Identify which cell holds the provided text, then report its (X, Y) central coordinate. 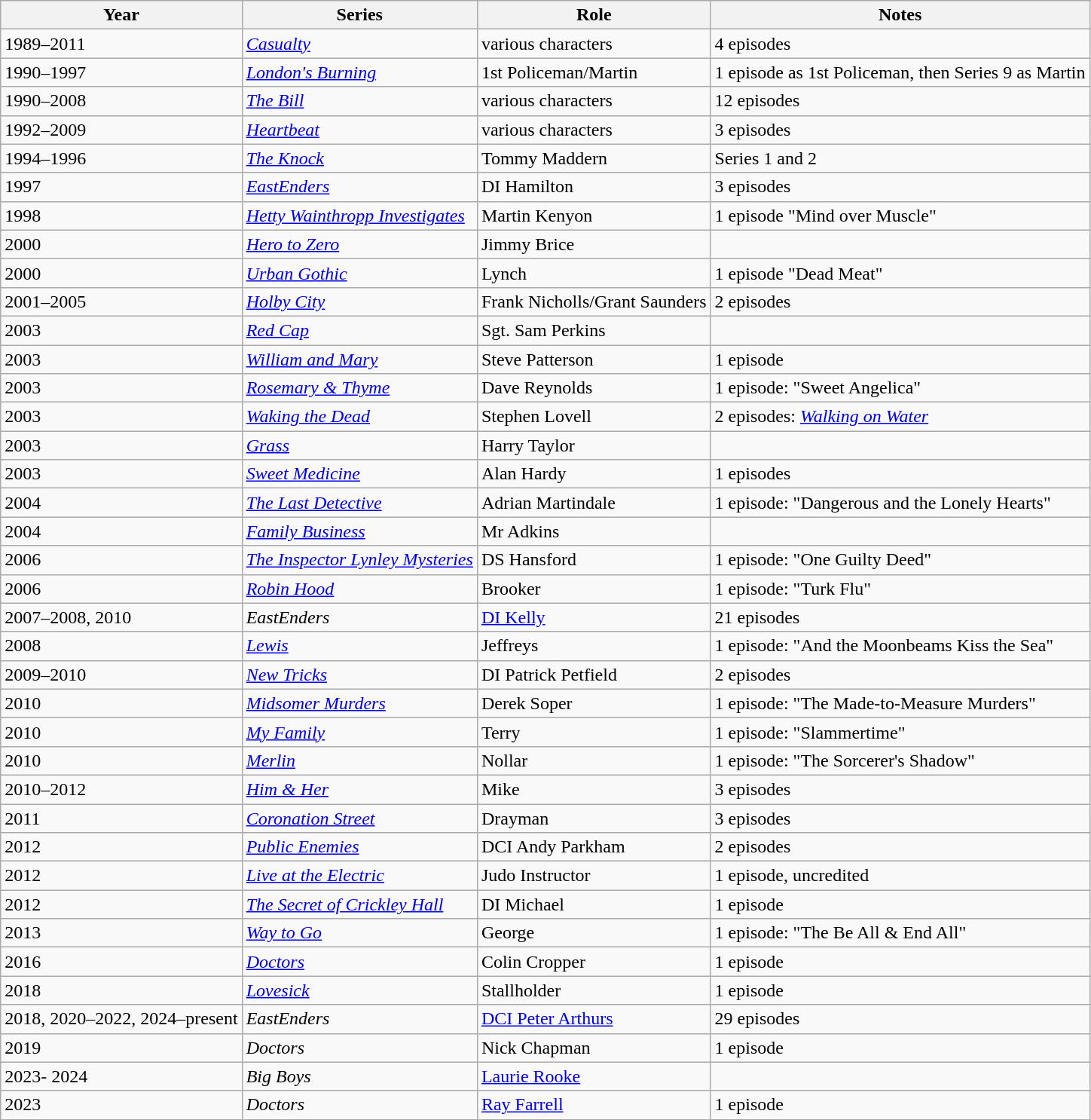
2013 (121, 933)
The Bill (359, 101)
1 episodes (900, 474)
Steve Patterson (594, 360)
1 episode: "Dangerous and the Lonely Hearts" (900, 503)
DI Hamilton (594, 187)
1990–1997 (121, 72)
Stallholder (594, 990)
Colin Cropper (594, 962)
1st Policeman/Martin (594, 72)
Derek Soper (594, 703)
DS Hansford (594, 560)
Midsomer Murders (359, 703)
Big Boys (359, 1076)
DCI Andy Parkham (594, 847)
Laurie Rooke (594, 1076)
Hero to Zero (359, 244)
Drayman (594, 818)
Mr Adkins (594, 531)
2016 (121, 962)
London's Burning (359, 72)
Adrian Martindale (594, 503)
Robin Hood (359, 589)
Year (121, 15)
DCI Peter Arthurs (594, 1019)
1998 (121, 216)
Grass (359, 445)
Nollar (594, 760)
Brooker (594, 589)
1 episode "Dead Meat" (900, 273)
Lovesick (359, 990)
2001–2005 (121, 301)
Series 1 and 2 (900, 158)
1 episode: "One Guilty Deed" (900, 560)
1 episode, uncredited (900, 876)
2018, 2020–2022, 2024–present (121, 1019)
1 episode as 1st Policeman, then Series 9 as Martin (900, 72)
2019 (121, 1048)
Dave Reynolds (594, 388)
Frank Nicholls/Grant Saunders (594, 301)
Rosemary & Thyme (359, 388)
The Last Detective (359, 503)
2023 (121, 1105)
2011 (121, 818)
1 episode: "Sweet Angelica" (900, 388)
Public Enemies (359, 847)
1992–2009 (121, 130)
Waking the Dead (359, 417)
1 episode: "The Sorcerer's Shadow" (900, 760)
Way to Go (359, 933)
Terry (594, 732)
New Tricks (359, 675)
Urban Gothic (359, 273)
2018 (121, 990)
The Knock (359, 158)
My Family (359, 732)
The Secret of Crickley Hall (359, 904)
1994–1996 (121, 158)
21 episodes (900, 617)
Him & Her (359, 789)
1 episode: "Turk Flu" (900, 589)
2007–2008, 2010 (121, 617)
4 episodes (900, 44)
1990–2008 (121, 101)
Sweet Medicine (359, 474)
William and Mary (359, 360)
Stephen Lovell (594, 417)
1 episode: "The Be All & End All" (900, 933)
29 episodes (900, 1019)
Casualty (359, 44)
Family Business (359, 531)
1 episode: "And the Moonbeams Kiss the Sea" (900, 646)
Martin Kenyon (594, 216)
2008 (121, 646)
2 episodes: Walking on Water (900, 417)
Judo Instructor (594, 876)
Merlin (359, 760)
Red Cap (359, 330)
1989–2011 (121, 44)
Lewis (359, 646)
Notes (900, 15)
Mike (594, 789)
2009–2010 (121, 675)
DI Michael (594, 904)
Hetty Wainthropp Investigates (359, 216)
1 episode: "Slammertime" (900, 732)
1 episode: "The Made-to-Measure Murders" (900, 703)
Alan Hardy (594, 474)
Heartbeat (359, 130)
Live at the Electric (359, 876)
Ray Farrell (594, 1105)
Harry Taylor (594, 445)
Jimmy Brice (594, 244)
Holby City (359, 301)
DI Kelly (594, 617)
1997 (121, 187)
2010–2012 (121, 789)
Jeffreys (594, 646)
1 episode "Mind over Muscle" (900, 216)
Sgt. Sam Perkins (594, 330)
George (594, 933)
The Inspector Lynley Mysteries (359, 560)
Coronation Street (359, 818)
DI Patrick Petfield (594, 675)
Tommy Maddern (594, 158)
Nick Chapman (594, 1048)
2023- 2024 (121, 1076)
12 episodes (900, 101)
Series (359, 15)
Role (594, 15)
Lynch (594, 273)
